Find where the given text appears and provide that cell's center as [x, y] coordinate. 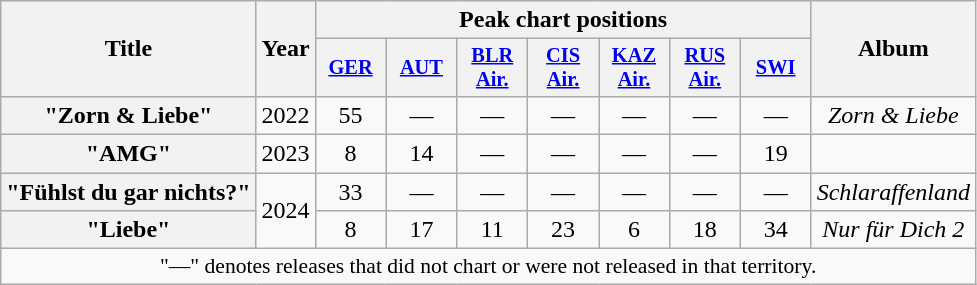
55 [350, 115]
6 [634, 230]
2023 [286, 154]
AUT [422, 68]
KAZAir. [634, 68]
Album [893, 49]
2024 [286, 211]
RUSAir. [704, 68]
"Fühlst du gar nichts?" [128, 192]
17 [422, 230]
"Liebe" [128, 230]
34 [776, 230]
2022 [286, 115]
SWI [776, 68]
"AMG" [128, 154]
23 [564, 230]
18 [704, 230]
"Zorn & Liebe" [128, 115]
19 [776, 154]
33 [350, 192]
CISAir. [564, 68]
Peak chart positions [563, 20]
11 [492, 230]
Nur für Dich 2 [893, 230]
14 [422, 154]
Zorn & Liebe [893, 115]
"—" denotes releases that did not chart or were not released in that territory. [488, 267]
Schlaraffenland [893, 192]
GER [350, 68]
Year [286, 49]
Title [128, 49]
BLRAir. [492, 68]
